Identify which cell holds the provided text, then report its [x, y] central coordinate. 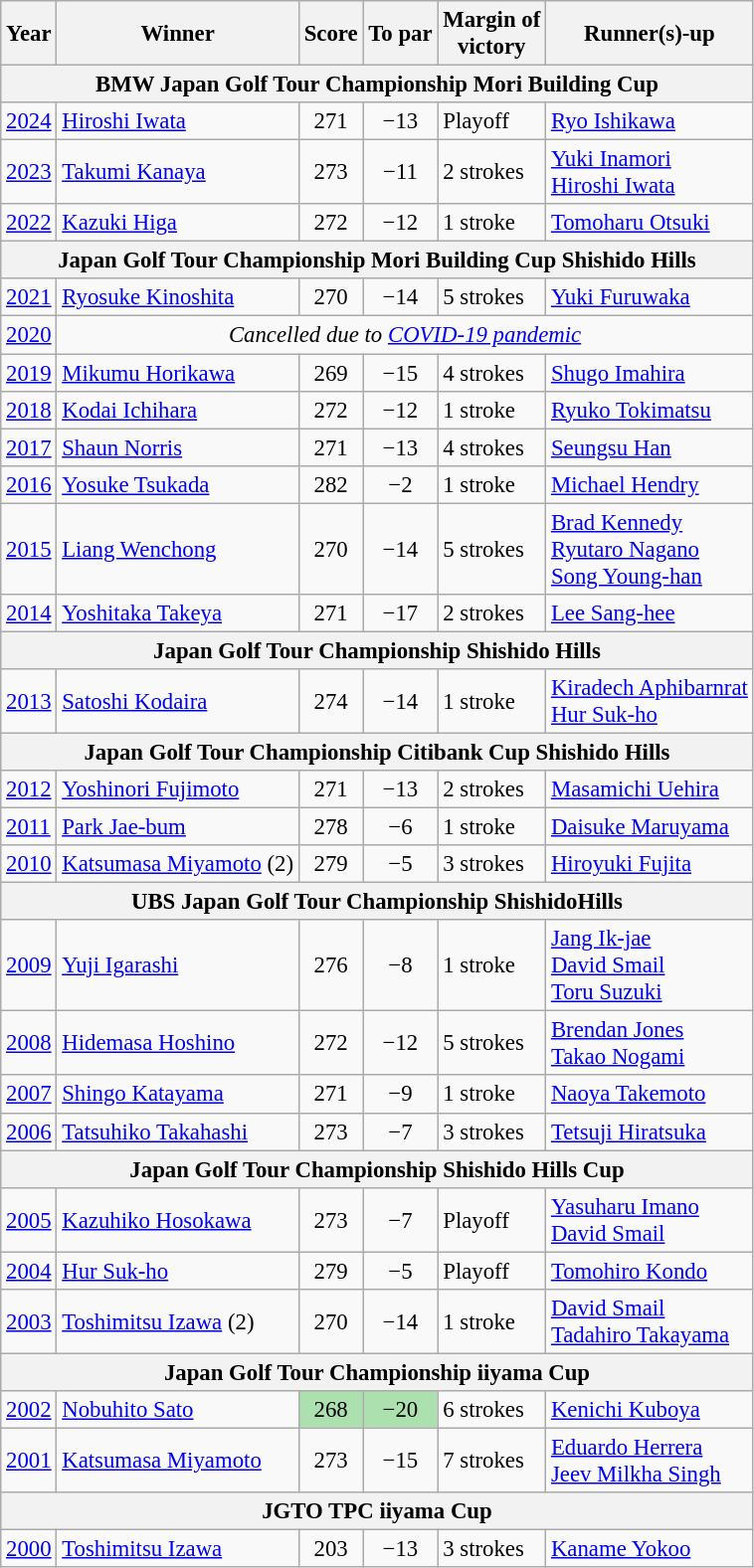
2022 [29, 223]
Yuji Igarashi [177, 965]
269 [330, 373]
2016 [29, 484]
Toshimitsu Izawa (2) [177, 1322]
Japan Golf Tour Championship Shishido Hills Cup [377, 1169]
Yasuharu Imano David Smail [651, 1219]
2009 [29, 965]
2005 [29, 1219]
Kaname Yokoo [651, 1549]
Margin ofvictory [491, 34]
Runner(s)-up [651, 34]
282 [330, 484]
Shingo Katayama [177, 1095]
Japan Golf Tour Championship Mori Building Cup Shishido Hills [377, 261]
2007 [29, 1095]
276 [330, 965]
Satoshi Kodaira [177, 702]
Japan Golf Tour Championship iiyama Cup [377, 1372]
JGTO TPC iiyama Cup [377, 1511]
Hidemasa Hoshino [177, 1044]
Masamichi Uehira [651, 789]
UBS Japan Golf Tour Championship ShishidoHills [377, 902]
Daisuke Maruyama [651, 827]
Takumi Kanaya [177, 173]
Cancelled due to COVID-19 pandemic [405, 335]
Hiroyuki Fujita [651, 864]
2004 [29, 1271]
2019 [29, 373]
Yoshinori Fujimoto [177, 789]
Shugo Imahira [651, 373]
203 [330, 1549]
−20 [400, 1410]
Hiroshi Iwata [177, 121]
Katsumasa Miyamoto [177, 1460]
Ryo Ishikawa [651, 121]
2015 [29, 549]
Kenichi Kuboya [651, 1410]
Seungsu Han [651, 447]
−2 [400, 484]
Japan Golf Tour Championship Shishido Hills [377, 650]
2003 [29, 1322]
2002 [29, 1410]
2014 [29, 613]
Japan Golf Tour Championship Citibank Cup Shishido Hills [377, 752]
2008 [29, 1044]
Eduardo Herrera Jeev Milkha Singh [651, 1460]
Mikumu Horikawa [177, 373]
To par [400, 34]
Yuki Furuwaka [651, 297]
Naoya Takemoto [651, 1095]
2010 [29, 864]
Kazuki Higa [177, 223]
2012 [29, 789]
268 [330, 1410]
Shaun Norris [177, 447]
Kodai Ichihara [177, 410]
BMW Japan Golf Tour Championship Mori Building Cup [377, 85]
Katsumasa Miyamoto (2) [177, 864]
−9 [400, 1095]
Tatsuhiko Takahashi [177, 1132]
Kiradech Aphibarnrat Hur Suk-ho [651, 702]
Brad Kennedy Ryutaro Nagano Song Young-han [651, 549]
Brendan Jones Takao Nogami [651, 1044]
Ryosuke Kinoshita [177, 297]
6 strokes [491, 1410]
Toshimitsu Izawa [177, 1549]
Park Jae-bum [177, 827]
David Smail Tadahiro Takayama [651, 1322]
274 [330, 702]
Score [330, 34]
2001 [29, 1460]
Ryuko Tokimatsu [651, 410]
Nobuhito Sato [177, 1410]
Michael Hendry [651, 484]
7 strokes [491, 1460]
−17 [400, 613]
Winner [177, 34]
Yosuke Tsukada [177, 484]
2024 [29, 121]
Jang Ik-jae David Smail Toru Suzuki [651, 965]
2023 [29, 173]
2000 [29, 1549]
2017 [29, 447]
2021 [29, 297]
Liang Wenchong [177, 549]
2006 [29, 1132]
Hur Suk-ho [177, 1271]
Yoshitaka Takeya [177, 613]
−6 [400, 827]
Year [29, 34]
Tomoharu Otsuki [651, 223]
Tetsuji Hiratsuka [651, 1132]
2020 [29, 335]
−11 [400, 173]
Yuki Inamori Hiroshi Iwata [651, 173]
2011 [29, 827]
Lee Sang-hee [651, 613]
278 [330, 827]
2018 [29, 410]
−8 [400, 965]
2013 [29, 702]
Kazuhiko Hosokawa [177, 1219]
Tomohiro Kondo [651, 1271]
